Provide the [x, y] coordinate of the cell's center where the given text is located.  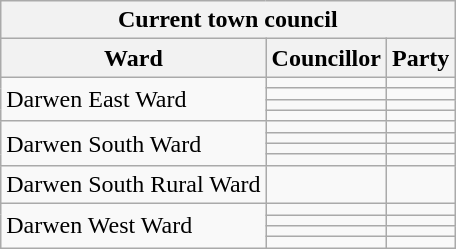
Darwen West Ward [134, 225]
Current town council [228, 20]
Darwen East Ward [134, 99]
Party [420, 58]
Councillor [326, 58]
Darwen South Ward [134, 143]
Ward [134, 58]
Darwen South Rural Ward [134, 184]
